Extract the [X, Y] coordinate from the center of the cell holding the provided text.  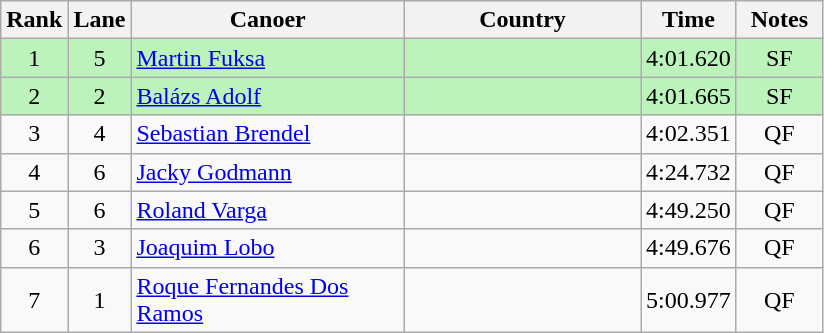
Country [522, 20]
Balázs Adolf [268, 96]
Roque Fernandes Dos Ramos [268, 300]
Jacky Godmann [268, 172]
7 [34, 300]
Joaquim Lobo [268, 248]
4:01.620 [689, 58]
Time [689, 20]
Sebastian Brendel [268, 134]
Rank [34, 20]
Canoer [268, 20]
Lane [100, 20]
4:02.351 [689, 134]
4:49.250 [689, 210]
5:00.977 [689, 300]
Roland Varga [268, 210]
Notes [779, 20]
4:24.732 [689, 172]
4:01.665 [689, 96]
Martin Fuksa [268, 58]
4:49.676 [689, 248]
